For the text-containing cell, return its midpoint in [x, y] coordinate format. 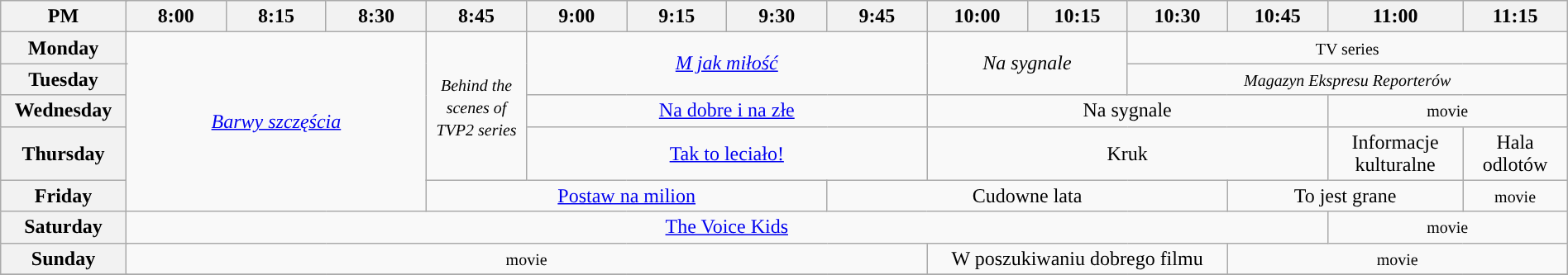
Tuesday [64, 79]
8:30 [375, 17]
Thursday [64, 154]
Postaw na milion [627, 196]
To jest grane [1345, 196]
11:15 [1515, 17]
10:30 [1178, 17]
Kruk [1127, 154]
W poszukiwaniu dobrego filmu [1077, 258]
Informacje kulturalne [1395, 154]
9:45 [877, 17]
PM [64, 17]
9:30 [777, 17]
8:00 [175, 17]
Barwy szczęścia [276, 122]
Na dobre i na złe [727, 111]
9:00 [577, 17]
8:15 [276, 17]
Behind the scenes of TVP2 series [476, 106]
M jak miłość [727, 64]
Friday [64, 196]
9:15 [676, 17]
TV series [1347, 48]
10:45 [1277, 17]
Tak to leciało! [727, 154]
Hala odlotów [1515, 154]
10:15 [1077, 17]
Sunday [64, 258]
11:00 [1395, 17]
Monday [64, 48]
Magazyn Ekspresu Reporterów [1347, 79]
10:00 [978, 17]
The Voice Kids [726, 227]
Cudowne lata [1027, 196]
8:45 [476, 17]
Wednesday [64, 111]
Saturday [64, 227]
